Determine the (x, y) coordinate at the center of the cell enclosing the given text.  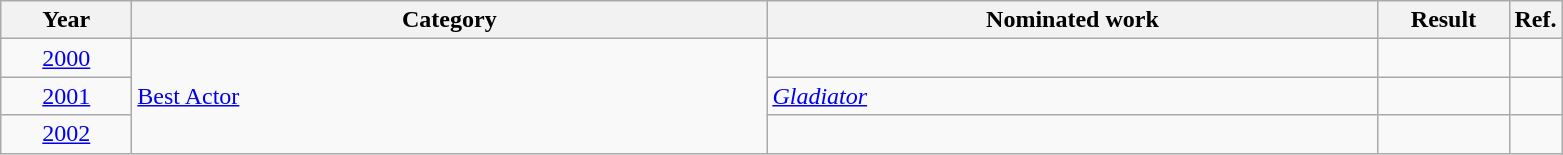
Year (66, 20)
Category (450, 20)
2000 (66, 58)
Gladiator (1072, 96)
2002 (66, 134)
2001 (66, 96)
Nominated work (1072, 20)
Result (1444, 20)
Best Actor (450, 96)
Ref. (1536, 20)
